Identify which cell holds the provided text, then report its [x, y] central coordinate. 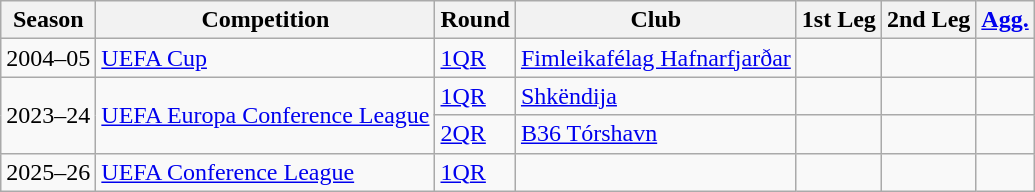
Season [48, 20]
2004–05 [48, 58]
2025–26 [48, 172]
2nd Leg [928, 20]
Club [656, 20]
UEFA Europa Conference League [266, 115]
UEFA Conference League [266, 172]
1st Leg [838, 20]
Agg. [1005, 20]
Competition [266, 20]
UEFA Cup [266, 58]
Shkëndija [656, 96]
2QR [475, 134]
Fimleikafélag Hafnarfjarðar [656, 58]
Round [475, 20]
B36 Tórshavn [656, 134]
2023–24 [48, 115]
